Detect which cell encompasses the target text, then output its [X, Y] center coordinate. 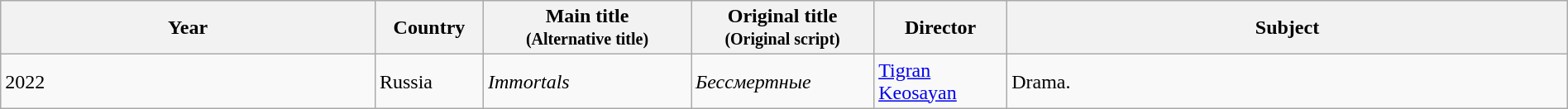
Tigran Keosayan [941, 81]
Main title(Alternative title) [587, 28]
Subject [1288, 28]
Original title(Original script) [782, 28]
Director [941, 28]
Бессмертные [782, 81]
Country [428, 28]
2022 [189, 81]
Russia [428, 81]
Immortals [587, 81]
Year [189, 28]
Drama. [1288, 81]
